Extract the [x, y] coordinate from the center of the cell holding the provided text.  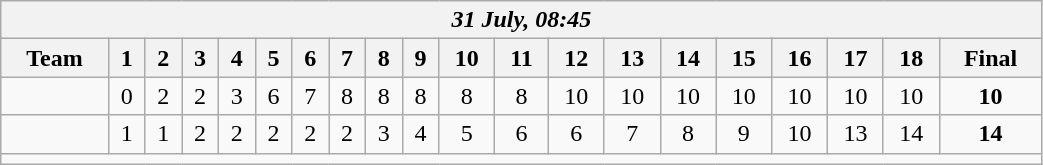
0 [126, 96]
12 [576, 58]
11 [522, 58]
17 [856, 58]
Team [55, 58]
15 [744, 58]
18 [911, 58]
16 [800, 58]
Final [990, 58]
31 July, 08:45 [522, 20]
